Search for the cell housing the specified text and yield its (x, y) center coordinate. 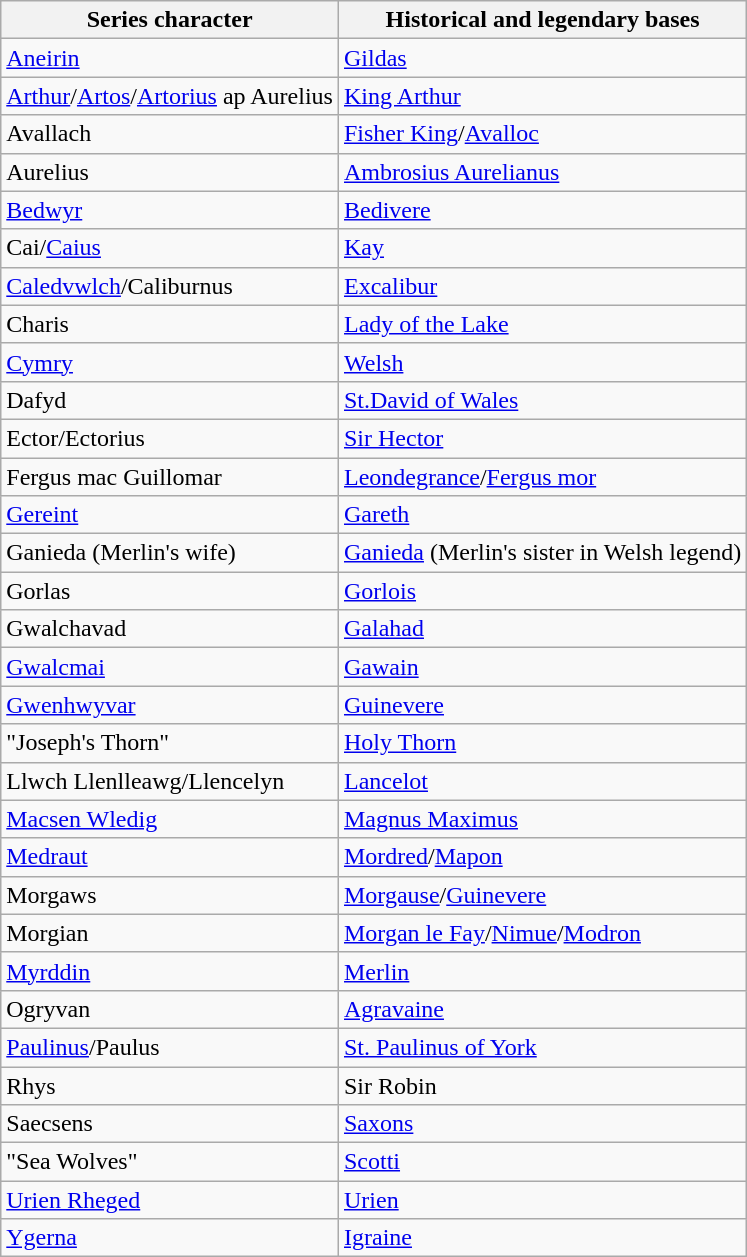
Cai/Caius (170, 248)
Urien Rheged (170, 1200)
Myrddin (170, 971)
Agravaine (542, 1009)
Bedwyr (170, 210)
Fergus mac Guillomar (170, 477)
Medraut (170, 857)
Ogryvan (170, 1009)
Charis (170, 324)
Lancelot (542, 781)
Merlin (542, 971)
Saecsens (170, 1124)
Ygerna (170, 1238)
Caledvwlch/Caliburnus (170, 286)
Urien (542, 1200)
Historical and legendary bases (542, 20)
Sir Hector (542, 438)
Ganieda (Merlin's wife) (170, 553)
Ector/Ectorius (170, 438)
Gwalchavad (170, 629)
Cymry (170, 362)
Lady of the Lake (542, 324)
Gorlas (170, 591)
Macsen Wledig (170, 819)
Ganieda (Merlin's sister in Welsh legend) (542, 553)
Leondegrance/Fergus mor (542, 477)
Gawain (542, 667)
St. Paulinus of York (542, 1047)
Avallach (170, 134)
Series character (170, 20)
Scotti (542, 1162)
St.David of Wales (542, 400)
Gildas (542, 58)
Ambrosius Aurelianus (542, 172)
Gareth (542, 515)
King Arthur (542, 96)
Guinevere (542, 705)
Holy Thorn (542, 743)
Gwenhwyvar (170, 705)
Kay (542, 248)
Morgan le Fay/Nimue/Modron (542, 933)
Paulinus/Paulus (170, 1047)
Morgian (170, 933)
Morgaws (170, 895)
Arthur/Artos/Artorius ap Aurelius (170, 96)
Rhys (170, 1085)
Sir Robin (542, 1085)
Excalibur (542, 286)
Aneirin (170, 58)
Galahad (542, 629)
Dafyd (170, 400)
Mordred/Mapon (542, 857)
Bedivere (542, 210)
"Joseph's Thorn" (170, 743)
Gorlois (542, 591)
Gereint (170, 515)
Magnus Maximus (542, 819)
Aurelius (170, 172)
Gwalcmai (170, 667)
Welsh (542, 362)
Saxons (542, 1124)
Igraine (542, 1238)
Llwch Llenlleawg/Llencelyn (170, 781)
Morgause/Guinevere (542, 895)
"Sea Wolves" (170, 1162)
Fisher King/Avalloc (542, 134)
